Pinpoint the cell where the given text exists, returning its [x, y] midpoint coordinate. 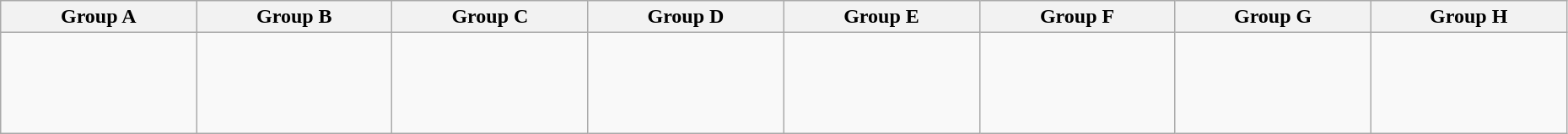
Group E [881, 17]
Group D [686, 17]
Group A [99, 17]
Group H [1468, 17]
Group G [1273, 17]
Group C [490, 17]
Group F [1077, 17]
Group B [294, 17]
